Locate the cell with the specified text and output its (x, y) center coordinate. 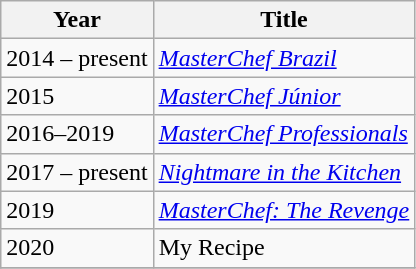
2014 – present (77, 58)
2019 (77, 210)
MasterChef Professionals (284, 134)
Year (77, 20)
Title (284, 20)
MasterChef Brazil (284, 58)
MasterChef: The Revenge (284, 210)
2016–2019 (77, 134)
2015 (77, 96)
Nightmare in the Kitchen (284, 172)
2017 – present (77, 172)
My Recipe (284, 248)
MasterChef Júnior (284, 96)
2020 (77, 248)
